Capture the cell that displays the provided text and extract its (x, y) central coordinate. 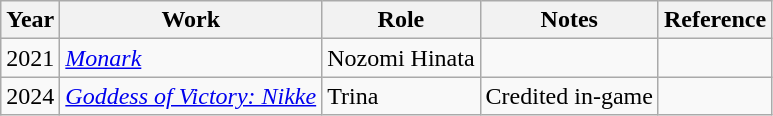
2024 (30, 96)
Monark (191, 58)
Year (30, 20)
Goddess of Victory: Nikke (191, 96)
Credited in-game (569, 96)
Notes (569, 20)
Work (191, 20)
Role (401, 20)
Nozomi Hinata (401, 58)
Reference (714, 20)
2021 (30, 58)
Trina (401, 96)
